Find where the given text appears and provide that cell's center as [X, Y] coordinate. 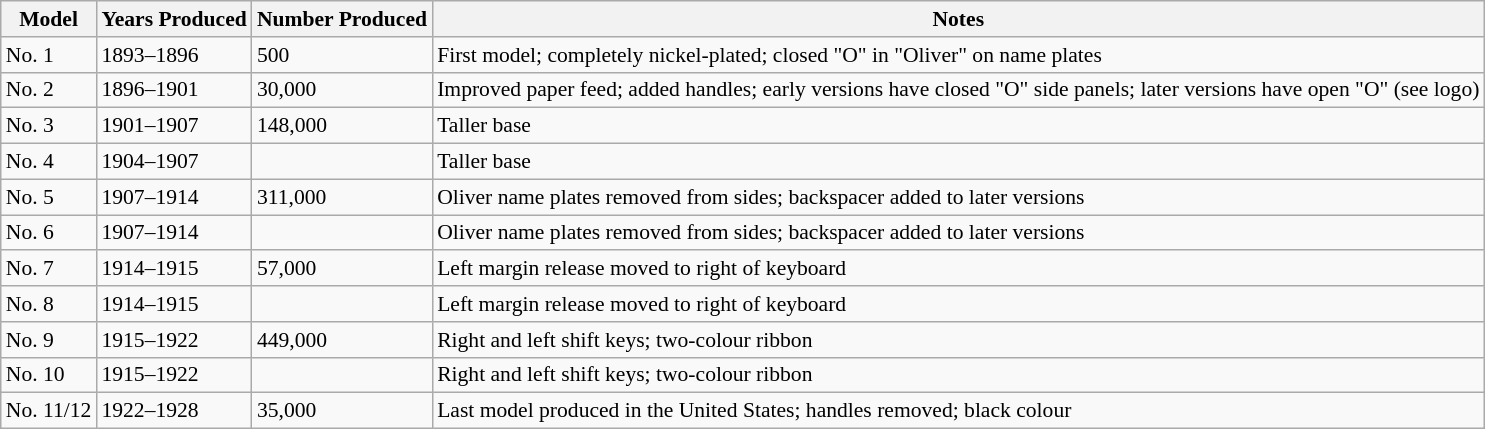
Improved paper feed; added handles; early versions have closed "O" side panels; later versions have open "O" (see logo) [958, 90]
No. 9 [49, 340]
No. 10 [49, 375]
Last model produced in the United States; handles removed; black colour [958, 411]
57,000 [342, 269]
Model [49, 19]
No. 7 [49, 269]
1893–1896 [174, 55]
1896–1901 [174, 90]
1901–1907 [174, 126]
Notes [958, 19]
1904–1907 [174, 162]
No. 6 [49, 233]
No. 3 [49, 126]
No. 1 [49, 55]
311,000 [342, 197]
35,000 [342, 411]
148,000 [342, 126]
No. 2 [49, 90]
Number Produced [342, 19]
500 [342, 55]
First model; completely nickel-plated; closed "O" in "Oliver" on name plates [958, 55]
Years Produced [174, 19]
449,000 [342, 340]
1922–1928 [174, 411]
No. 11/12 [49, 411]
No. 4 [49, 162]
30,000 [342, 90]
No. 5 [49, 197]
No. 8 [49, 304]
